Search for the cell housing the specified text and yield its [x, y] center coordinate. 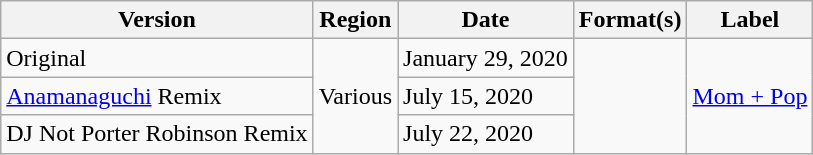
January 29, 2020 [486, 58]
Mom + Pop [750, 96]
Various [355, 96]
Format(s) [630, 20]
July 22, 2020 [486, 134]
Region [355, 20]
Date [486, 20]
Original [157, 58]
Label [750, 20]
Version [157, 20]
DJ Not Porter Robinson Remix [157, 134]
Anamanaguchi Remix [157, 96]
July 15, 2020 [486, 96]
